Pinpoint the cell where the given text exists, returning its [X, Y] midpoint coordinate. 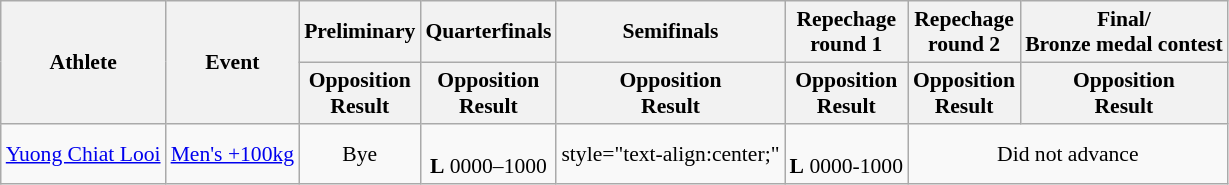
Bye [360, 154]
Men's +100kg [233, 154]
Event [233, 62]
style="text-align:center;" [670, 154]
Did not advance [1068, 154]
Athlete [84, 62]
Yuong Chiat Looi [84, 154]
Final/Bronze medal contest [1124, 32]
Semifinals [670, 32]
L 0000-1000 [846, 154]
Repechage round 1 [846, 32]
Preliminary [360, 32]
L 0000–1000 [488, 154]
Repechage round 2 [964, 32]
Quarterfinals [488, 32]
